Detect which cell encompasses the target text, then output its [x, y] center coordinate. 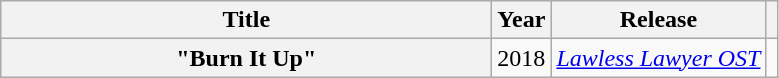
Release [658, 20]
"Burn It Up" [246, 58]
Title [246, 20]
2018 [522, 58]
Lawless Lawyer OST [658, 58]
Year [522, 20]
